Find where the given text appears and provide that cell's center as [X, Y] coordinate. 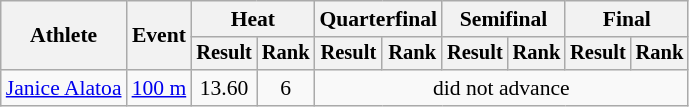
Event [160, 36]
Heat [252, 19]
6 [286, 88]
Semifinal [504, 19]
100 m [160, 88]
Quarterfinal [378, 19]
did not advance [501, 88]
13.60 [224, 88]
Final [626, 19]
Janice Alatoa [64, 88]
Athlete [64, 36]
